Return the [x, y] coordinate for the center point of the cell that contains the specified text.  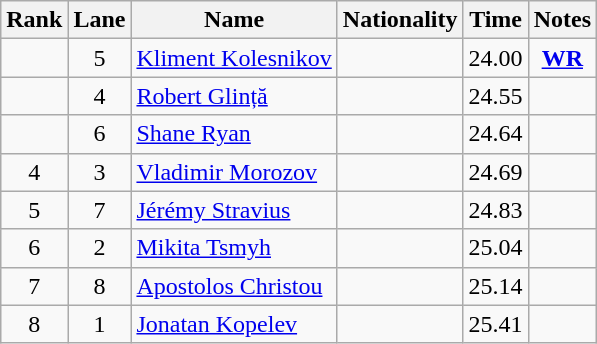
25.41 [496, 324]
2 [100, 248]
Shane Ryan [234, 134]
Robert Glință [234, 96]
Nationality [400, 20]
25.14 [496, 286]
Jonatan Kopelev [234, 324]
25.04 [496, 248]
Name [234, 20]
Lane [100, 20]
Mikita Tsmyh [234, 248]
24.64 [496, 134]
24.69 [496, 172]
Notes [562, 20]
3 [100, 172]
Rank [34, 20]
24.55 [496, 96]
Time [496, 20]
24.00 [496, 58]
WR [562, 58]
Kliment Kolesnikov [234, 58]
Vladimir Morozov [234, 172]
1 [100, 324]
Apostolos Christou [234, 286]
Jérémy Stravius [234, 210]
24.83 [496, 210]
